For the text-containing cell, return its midpoint in [x, y] coordinate format. 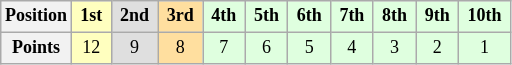
10th [485, 16]
9th [438, 16]
7th [352, 16]
6 [266, 48]
4th [224, 16]
7 [224, 48]
9 [134, 48]
6th [310, 16]
8th [394, 16]
3rd [180, 16]
2nd [134, 16]
8 [180, 48]
Points [36, 48]
Position [36, 16]
2 [438, 48]
12 [91, 48]
5th [266, 16]
4 [352, 48]
1 [485, 48]
5 [310, 48]
3 [394, 48]
1st [91, 16]
